Identify which cell holds the provided text, then report its (X, Y) central coordinate. 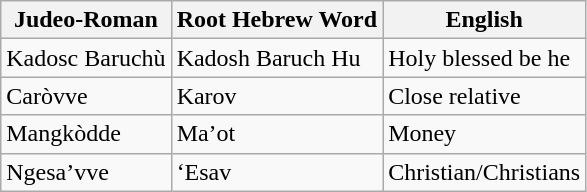
Kadosh Baruch Hu (277, 58)
Holy blessed be he (484, 58)
Close relative (484, 96)
‘Esav (277, 172)
Christian/Christians (484, 172)
Caròvve (86, 96)
Karov (277, 96)
Root Hebrew Word (277, 20)
English (484, 20)
Judeo-Roman (86, 20)
Kadosc Baruchù (86, 58)
Ngesa’vve (86, 172)
Mangkòdde (86, 134)
Ma’ot (277, 134)
Money (484, 134)
